Identify which cell holds the provided text, then report its (X, Y) central coordinate. 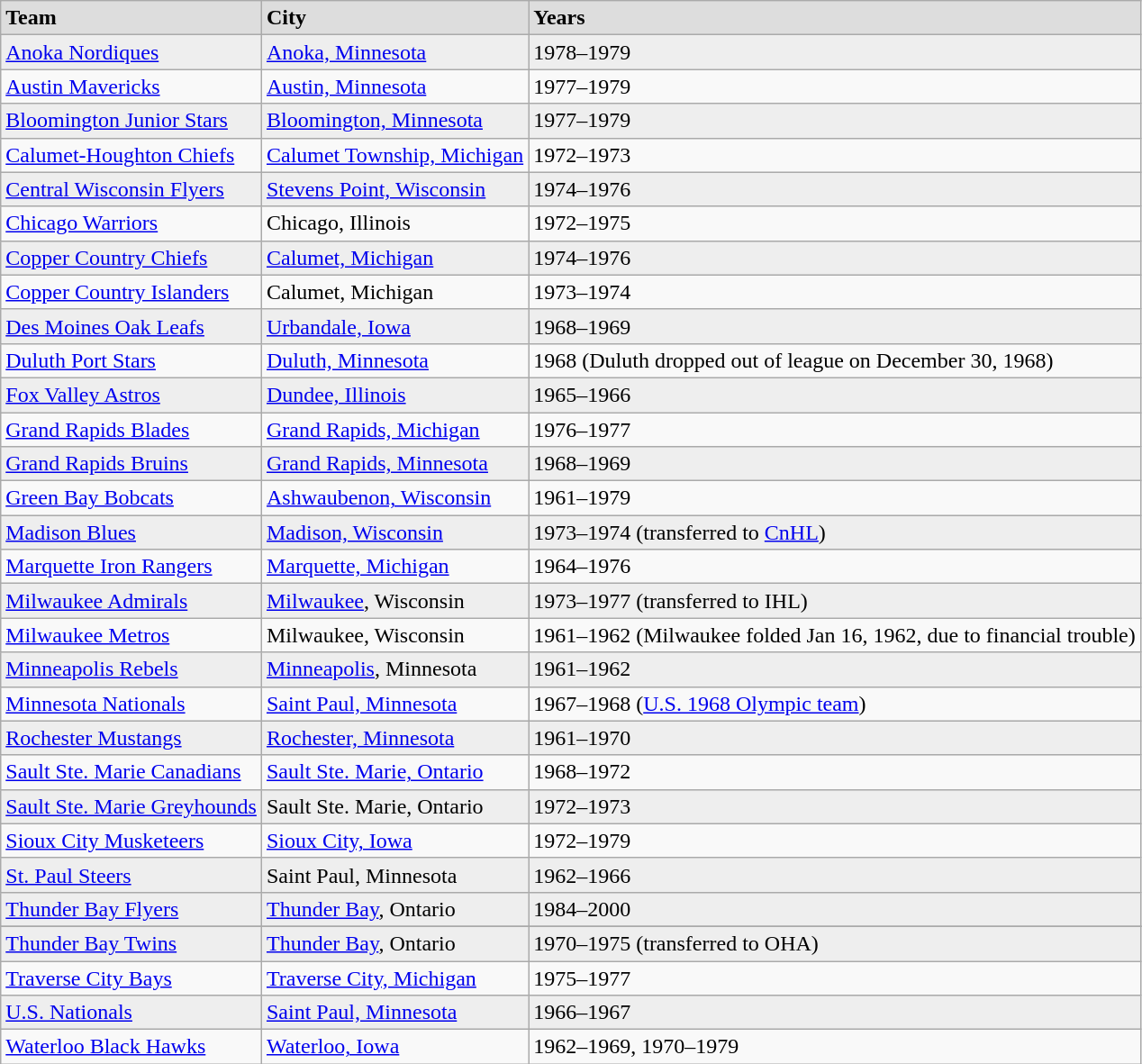
1972–1979 (835, 841)
St. Paul Steers (131, 875)
Green Bay Bobcats (131, 498)
City (394, 18)
1961–1962 (Milwaukee folded Jan 16, 1962, due to financial trouble) (835, 635)
1968 (Duluth dropped out of league on December 30, 1968) (835, 360)
Marquette, Michigan (394, 567)
1973–1974 (835, 292)
Minneapolis Rebels (131, 669)
1962–1969, 1970–1979 (835, 1047)
Anoka, Minnesota (394, 52)
Grand Rapids, Minnesota (394, 464)
1970–1975 (transferred to OHA) (835, 943)
1973–1974 (transferred to CnHL) (835, 532)
1975–1977 (835, 978)
Bloomington Junior Stars (131, 121)
Traverse City Bays (131, 978)
Marquette Iron Rangers (131, 567)
Fox Valley Astros (131, 395)
1964–1976 (835, 567)
Team (131, 18)
Waterloo Black Hawks (131, 1047)
1961–1962 (835, 669)
Chicago Warriors (131, 223)
1976–1977 (835, 430)
Milwaukee Metros (131, 635)
Grand Rapids, Michigan (394, 430)
1961–1970 (835, 738)
Austin, Minnesota (394, 86)
Grand Rapids Blades (131, 430)
Central Wisconsin Flyers (131, 189)
1968–1972 (835, 772)
Copper Country Chiefs (131, 258)
Chicago, Illinois (394, 223)
1967–1968 (U.S. 1968 Olympic team) (835, 704)
Calumet-Houghton Chiefs (131, 155)
Duluth Port Stars (131, 360)
1972–1975 (835, 223)
Minneapolis, Minnesota (394, 669)
1978–1979 (835, 52)
Traverse City, Michigan (394, 978)
Duluth, Minnesota (394, 360)
1965–1966 (835, 395)
1962–1966 (835, 875)
Copper Country Islanders (131, 292)
Rochester Mustangs (131, 738)
Sioux City, Iowa (394, 841)
1961–1979 (835, 498)
Bloomington, Minnesota (394, 121)
Waterloo, Iowa (394, 1047)
Sault Ste. Marie Canadians (131, 772)
Milwaukee Admirals (131, 601)
Des Moines Oak Leafs (131, 326)
1973–1977 (transferred to IHL) (835, 601)
Grand Rapids Bruins (131, 464)
Rochester, Minnesota (394, 738)
Dundee, Illinois (394, 395)
Anoka Nordiques (131, 52)
Thunder Bay Twins (131, 943)
Ashwaubenon, Wisconsin (394, 498)
Sault Ste. Marie Greyhounds (131, 806)
Years (835, 18)
Madison, Wisconsin (394, 532)
Madison Blues (131, 532)
Austin Mavericks (131, 86)
Minnesota Nationals (131, 704)
1984–2000 (835, 909)
Stevens Point, Wisconsin (394, 189)
Thunder Bay Flyers (131, 909)
Calumet Township, Michigan (394, 155)
1966–1967 (835, 1013)
Urbandale, Iowa (394, 326)
U.S. Nationals (131, 1013)
Sioux City Musketeers (131, 841)
